Determine the [x, y] coordinate at the center of the cell enclosing the given text.  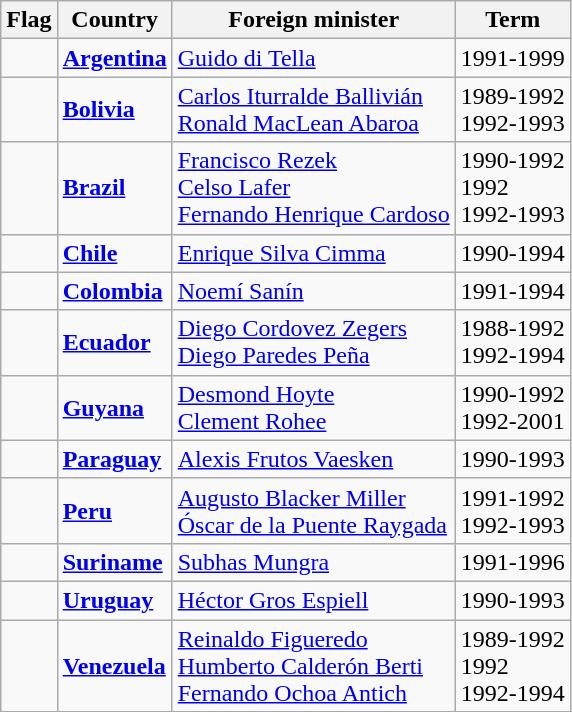
Guyana [114, 408]
Francisco RezekCelso LaferFernando Henrique Cardoso [314, 188]
Subhas Mungra [314, 562]
1991-1999 [512, 58]
Bolivia [114, 110]
Argentina [114, 58]
Enrique Silva Cimma [314, 253]
1991-1994 [512, 291]
Reinaldo FigueredoHumberto Calderón BertiFernando Ochoa Antich [314, 666]
Chile [114, 253]
Alexis Frutos Vaesken [314, 459]
Venezuela [114, 666]
1990-1994 [512, 253]
1990-199219921992-1993 [512, 188]
Carlos Iturralde BalliviánRonald MacLean Abaroa [314, 110]
Augusto Blacker MillerÓscar de la Puente Raygada [314, 510]
Term [512, 20]
Ecuador [114, 342]
Uruguay [114, 600]
Diego Cordovez ZegersDiego Paredes Peña [314, 342]
Peru [114, 510]
1991-1996 [512, 562]
Desmond HoyteClement Rohee [314, 408]
Colombia [114, 291]
1988-19921992-1994 [512, 342]
Suriname [114, 562]
Héctor Gros Espiell [314, 600]
Flag [29, 20]
Paraguay [114, 459]
Country [114, 20]
Guido di Tella [314, 58]
1990-19921992-2001 [512, 408]
1989-199219921992-1994 [512, 666]
Brazil [114, 188]
Foreign minister [314, 20]
1989-19921992-1993 [512, 110]
1991-19921992-1993 [512, 510]
Noemí Sanín [314, 291]
